Locate the cell with the specified text and output its [X, Y] center coordinate. 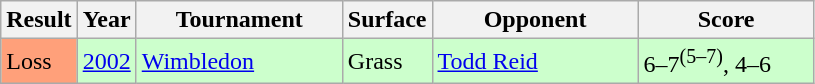
Score [726, 20]
Loss [39, 62]
Grass [387, 62]
Opponent [535, 20]
Todd Reid [535, 62]
Surface [387, 20]
Tournament [239, 20]
Wimbledon [239, 62]
2002 [106, 62]
Year [106, 20]
Result [39, 20]
6–7(5–7), 4–6 [726, 62]
